Provide the [x, y] coordinate of the cell's center where the given text is located.  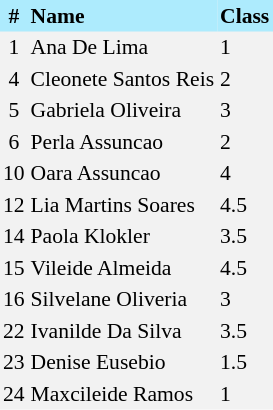
5 [14, 110]
6 [14, 142]
14 [14, 236]
Perla Assuncao [122, 142]
Cleonete Santos Reis [122, 79]
10 [14, 174]
22 [14, 331]
Gabriela Oliveira [122, 110]
Name [122, 16]
16 [14, 300]
Lia Martins Soares [122, 205]
Maxcileide Ramos [122, 394]
Denise Eusebio [122, 362]
15 [14, 268]
# [14, 16]
Oara Assuncao [122, 174]
12 [14, 205]
24 [14, 394]
Class [244, 16]
Paola Klokler [122, 236]
Vileide Almeida [122, 268]
Ivanilde Da Silva [122, 331]
23 [14, 362]
Ana De Lima [122, 48]
1.5 [244, 362]
Silvelane Oliveria [122, 300]
